Locate the cell with the specified text and output its (X, Y) center coordinate. 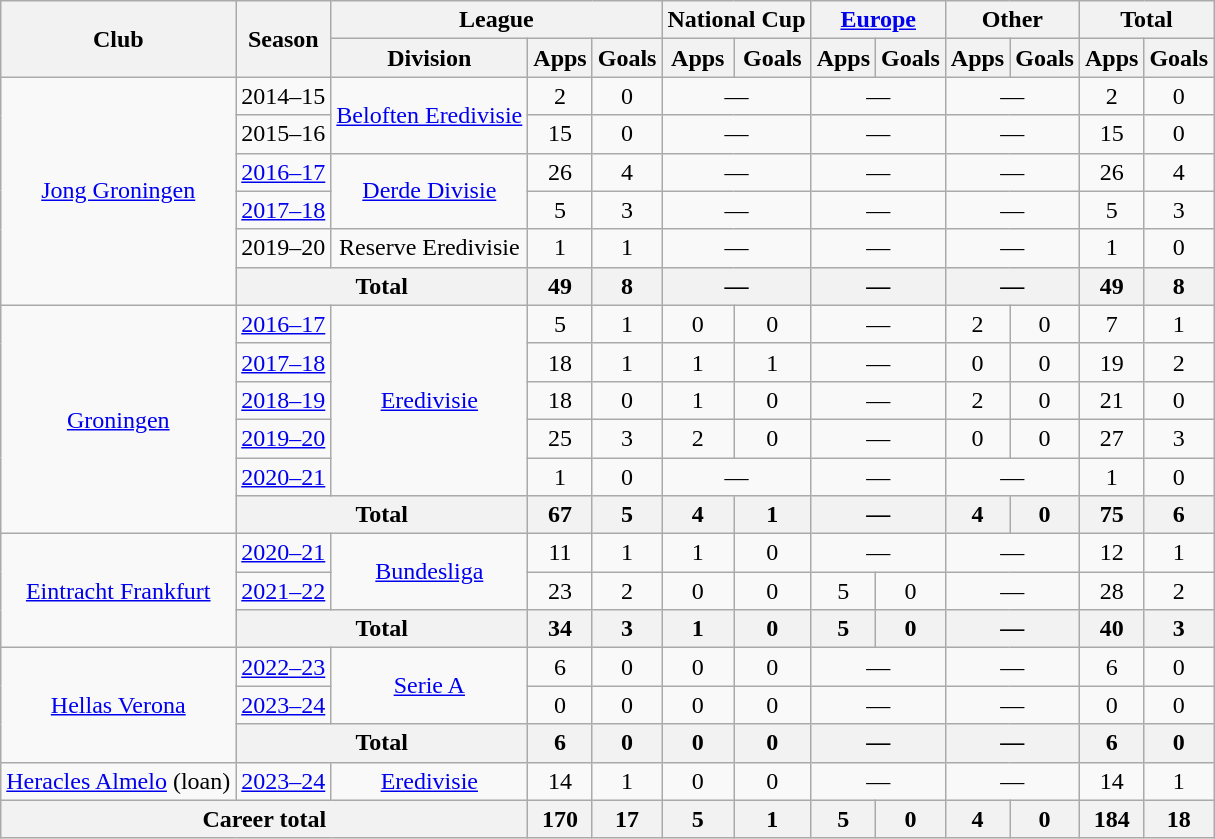
75 (1111, 515)
17 (627, 819)
Division (430, 58)
Other (1012, 20)
2021–22 (284, 591)
Europe (878, 20)
67 (560, 515)
170 (560, 819)
Derde Divisie (430, 191)
National Cup (736, 20)
184 (1111, 819)
2022–23 (284, 667)
12 (1111, 553)
Groningen (118, 419)
2014–15 (284, 96)
7 (1111, 324)
Bundesliga (430, 572)
40 (1111, 629)
Heracles Almelo (loan) (118, 781)
League (496, 20)
2015–16 (284, 134)
Beloften Eredivisie (430, 115)
28 (1111, 591)
Eintracht Frankfurt (118, 591)
2018–19 (284, 400)
Jong Groningen (118, 191)
Club (118, 39)
Career total (264, 819)
Serie A (430, 686)
34 (560, 629)
Hellas Verona (118, 705)
25 (560, 438)
Season (284, 39)
Reserve Eredivisie (430, 248)
23 (560, 591)
19 (1111, 362)
11 (560, 553)
21 (1111, 400)
27 (1111, 438)
